Return the [X, Y] coordinate for the center point of the cell that contains the specified text.  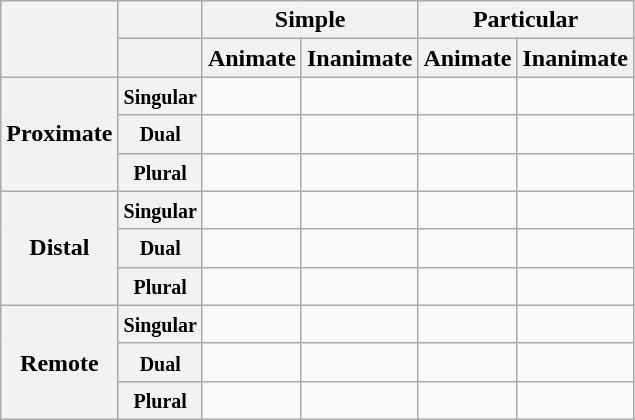
Simple [310, 20]
Remote [60, 362]
Proximate [60, 134]
Particular [526, 20]
Distal [60, 248]
